Scan for the cell matching the given text and deliver its (x, y) coordinate at center. 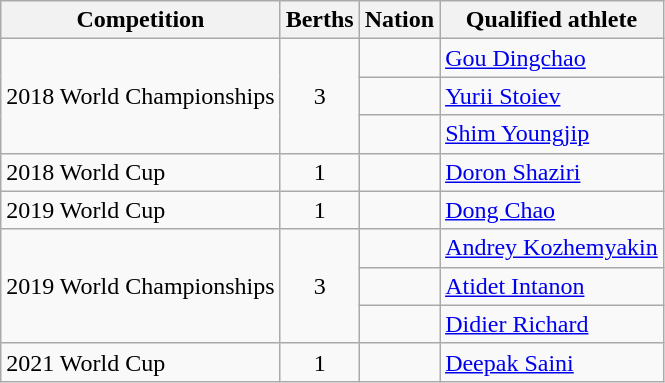
Dong Chao (552, 210)
Competition (140, 20)
Deepak Saini (552, 362)
2018 World Cup (140, 172)
2018 World Championships (140, 96)
2019 World Cup (140, 210)
Atidet Intanon (552, 286)
Qualified athlete (552, 20)
Gou Dingchao (552, 58)
Doron Shaziri (552, 172)
Berths (320, 20)
Shim Youngjip (552, 134)
Yurii Stoiev (552, 96)
Nation (399, 20)
Didier Richard (552, 324)
2021 World Cup (140, 362)
2019 World Championships (140, 286)
Andrey Kozhemyakin (552, 248)
